Return [x, y] of the center of cell containing provided text 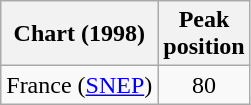
80 [204, 85]
France (SNEP) [80, 85]
Peakposition [204, 34]
Chart (1998) [80, 34]
